From the cell containing the given text, extract its center point as (X, Y) coordinate. 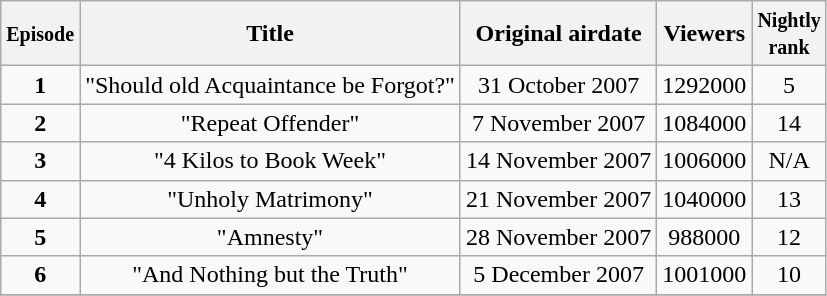
1292000 (704, 85)
6 (40, 275)
1001000 (704, 275)
1084000 (704, 123)
31 October 2007 (558, 85)
Original airdate (558, 34)
2 (40, 123)
12 (789, 237)
Title (270, 34)
N/A (789, 161)
28 November 2007 (558, 237)
4 (40, 199)
"Unholy Matrimony" (270, 199)
"And Nothing but the Truth" (270, 275)
"Repeat Offender" (270, 123)
14 (789, 123)
Nightlyrank (789, 34)
21 November 2007 (558, 199)
"Should old Acquaintance be Forgot?" (270, 85)
Viewers (704, 34)
10 (789, 275)
1040000 (704, 199)
Episode (40, 34)
14 November 2007 (558, 161)
"4 Kilos to Book Week" (270, 161)
7 November 2007 (558, 123)
3 (40, 161)
5 December 2007 (558, 275)
1006000 (704, 161)
13 (789, 199)
"Amnesty" (270, 237)
1 (40, 85)
988000 (704, 237)
